Locate the cell with the specified text and output its (x, y) center coordinate. 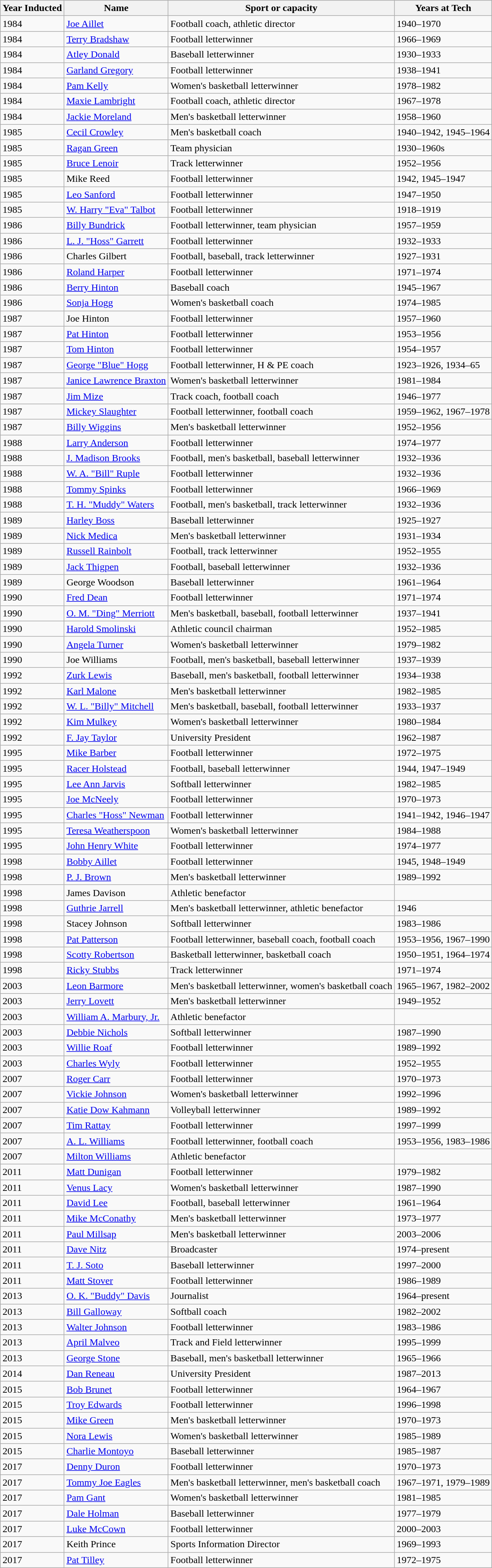
Pam Kelly (116, 86)
Women's basketball coach (281, 303)
1927–1931 (443, 256)
Dave Nitz (116, 1250)
1945, 1948–1949 (443, 861)
Debbie Nichols (116, 1032)
Teresa Weatherspoon (116, 830)
1953–1956, 1983–1986 (443, 1141)
1953–1956 (443, 334)
Katie Dow Kahmann (116, 1110)
Joe Aillet (116, 24)
1952–1985 (443, 629)
1958–1960 (443, 117)
1946 (443, 908)
George Woodson (116, 582)
Volleyball letterwinner (281, 1110)
Charles Gilbert (116, 256)
Troy Edwards (116, 1405)
Track coach, football coach (281, 396)
Jim Mize (116, 396)
1981–1984 (443, 380)
Bobby Aillet (116, 861)
Willie Roaf (116, 1048)
Mike McConathy (116, 1219)
Football letterwinner, team physician (281, 225)
1969–1993 (443, 1544)
Journalist (281, 1296)
Men's basketball letterwinner, women's basketball coach (281, 986)
Football letterwinner, baseball coach, football coach (281, 939)
Broadcaster (281, 1250)
Mickey Slaughter (116, 411)
1933–1937 (443, 707)
1964–1967 (443, 1389)
April Malveo (116, 1343)
1992–1996 (443, 1094)
1946–1977 (443, 396)
Jackie Moreland (116, 117)
Charles "Hoss" Newman (116, 815)
1981–1985 (443, 1498)
Dan Reneau (116, 1374)
Football letterwinner, H & PE coach (281, 365)
Billy Bundrick (116, 225)
1940–1942, 1945–1964 (443, 132)
Larry Anderson (116, 442)
1973–1977 (443, 1219)
Sonja Hogg (116, 303)
Softball coach (281, 1312)
1940–1970 (443, 24)
Sport or capacity (281, 8)
Karl Malone (116, 691)
1954–1957 (443, 349)
Bob Brunet (116, 1389)
1984–1988 (443, 830)
1978–1982 (443, 86)
W. A. "Bill" Ruple (116, 474)
1967–1978 (443, 101)
Team physician (281, 148)
O. K. "Buddy" Davis (116, 1296)
John Henry White (116, 846)
1962–1987 (443, 738)
Charlie Montoyo (116, 1451)
1974–1985 (443, 303)
Joe Williams (116, 660)
Leon Barmore (116, 986)
1980–1984 (443, 722)
1923–1926, 1934–65 (443, 365)
Terry Bradshaw (116, 39)
Angela Turner (116, 644)
Venus Lacy (116, 1188)
T. J. Soto (116, 1265)
Baseball, men's basketball, football letterwinner (281, 675)
1937–1941 (443, 613)
Bruce Lenoir (116, 163)
Ricky Stubbs (116, 970)
1977–1979 (443, 1513)
Luke McCown (116, 1529)
Ragan Green (116, 148)
L. J. "Hoss" Garrett (116, 241)
Walter Johnson (116, 1327)
Athletic council chairman (281, 629)
2003–2006 (443, 1234)
Nora Lewis (116, 1435)
1942, 1945–1947 (443, 179)
1930–1933 (443, 55)
Years at Tech (443, 8)
Guthrie Jarrell (116, 908)
Matt Dunigan (116, 1172)
T. H. "Muddy" Waters (116, 505)
Football, baseball, track letterwinner (281, 256)
W. L. "Billy" Mitchell (116, 707)
1930–1960s (443, 148)
Matt Stover (116, 1281)
P. J. Brown (116, 877)
1959–1962, 1967–1978 (443, 411)
Billy Wiggins (116, 427)
Denny Duron (116, 1467)
1957–1959 (443, 225)
George "Blue" Hogg (116, 365)
A. L. Williams (116, 1141)
Keith Prince (116, 1544)
1937–1939 (443, 660)
Milton Williams (116, 1156)
1931–1934 (443, 536)
Tom Hinton (116, 349)
O. M. "Ding" Merriott (116, 613)
Joe McNeely (116, 799)
Leo Sanford (116, 194)
F. Jay Taylor (116, 738)
1987–2013 (443, 1374)
1967–1971, 1979–1989 (443, 1482)
W. Harry "Eva" Talbot (116, 210)
1944, 1947–1949 (443, 769)
1941–1942, 1946–1947 (443, 815)
Sports Information Director (281, 1544)
David Lee (116, 1203)
2014 (33, 1374)
Year Inducted (33, 8)
J. Madison Brooks (116, 458)
Maxie Lambright (116, 101)
1934–1938 (443, 675)
1964–present (443, 1296)
Pat Hinton (116, 334)
Nick Medica (116, 536)
Stacey Johnson (116, 923)
Berry Hinton (116, 287)
Racer Holstead (116, 769)
Charles Wyly (116, 1063)
1985–1989 (443, 1435)
1965–1966 (443, 1358)
1965–1967, 1982–2002 (443, 986)
1996–1998 (443, 1405)
Jerry Lovett (116, 1001)
1950–1951, 1964–1974 (443, 955)
Atley Donald (116, 55)
Zurk Lewis (116, 675)
Mike Barber (116, 753)
Mike Green (116, 1420)
1932–1933 (443, 241)
Joe Hinton (116, 318)
1997–1999 (443, 1125)
1947–1950 (443, 194)
Name (116, 8)
Dale Holman (116, 1513)
Russell Rainbolt (116, 551)
Bill Galloway (116, 1312)
Janice Lawrence Braxton (116, 380)
Track and Field letterwinner (281, 1343)
Harold Smolinski (116, 629)
1974–present (443, 1250)
1953–1956, 1967–1990 (443, 939)
Pat Tilley (116, 1560)
Roger Carr (116, 1079)
1997–2000 (443, 1265)
Vickie Johnson (116, 1094)
Tommy Joe Eagles (116, 1482)
Basketball letterwinner, basketball coach (281, 955)
Roland Harper (116, 272)
1985–1987 (443, 1451)
Men's basketball coach (281, 132)
Fred Dean (116, 598)
Lee Ann Jarvis (116, 784)
Garland Gregory (116, 70)
2000–2003 (443, 1529)
Kim Mulkey (116, 722)
Football, men's basketball, track letterwinner (281, 505)
William A. Marbury, Jr. (116, 1017)
Pat Patterson (116, 939)
Baseball coach (281, 287)
Baseball, men's basketball letterwinner (281, 1358)
Pam Gant (116, 1498)
Cecil Crowley (116, 132)
Men's basketball letterwinner, men's basketball coach (281, 1482)
George Stone (116, 1358)
Harley Boss (116, 520)
1925–1927 (443, 520)
1982–2002 (443, 1312)
1949–1952 (443, 1001)
Jack Thigpen (116, 567)
1986–1989 (443, 1281)
1957–1960 (443, 318)
1918–1919 (443, 210)
Tommy Spinks (116, 489)
Mike Reed (116, 179)
1945–1967 (443, 287)
James Davison (116, 892)
Men's basketball letterwinner, athletic benefactor (281, 908)
Paul Millsap (116, 1234)
Tim Rattay (116, 1125)
1995–1999 (443, 1343)
Scotty Robertson (116, 955)
Football, track letterwinner (281, 551)
1938–1941 (443, 70)
